Detect which cell encompasses the target text, then output its (X, Y) center coordinate. 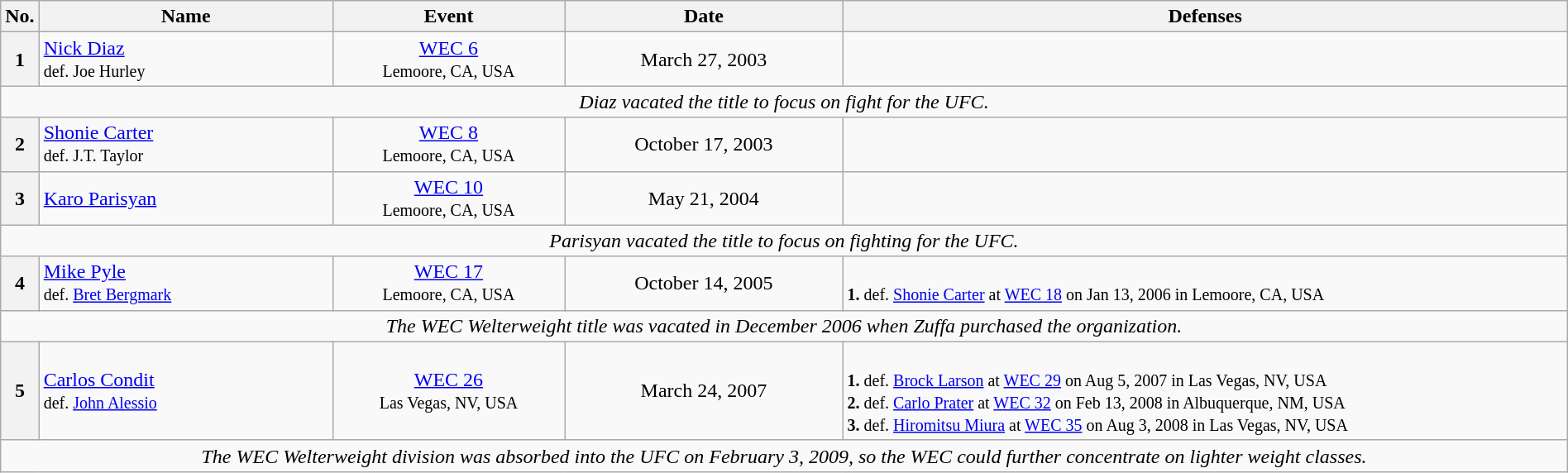
4 (20, 283)
March 24, 2007 (704, 390)
Mike Pyledef. Bret Bergmark (185, 283)
The WEC Welterweight division was absorbed into the UFC on February 3, 2009, so the WEC could further concentrate on lighter weight classes. (784, 456)
No. (20, 17)
2 (20, 144)
1. def. Shonie Carter at WEC 18 on Jan 13, 2006 in Lemoore, CA, USA (1205, 283)
Carlos Conditdef. John Alessio (185, 390)
October 14, 2005 (704, 283)
Diaz vacated the title to focus on fight for the UFC. (784, 102)
Karo Parisyan (185, 198)
March 27, 2003 (704, 60)
Name (185, 17)
WEC 8 Lemoore, CA, USA (448, 144)
Nick Diazdef. Joe Hurley (185, 60)
Defenses (1205, 17)
WEC 10 Lemoore, CA, USA (448, 198)
Parisyan vacated the title to focus on fighting for the UFC. (784, 241)
1 (20, 60)
October 17, 2003 (704, 144)
Shonie Carterdef. J.T. Taylor (185, 144)
May 21, 2004 (704, 198)
WEC 26 Las Vegas, NV, USA (448, 390)
3 (20, 198)
Date (704, 17)
WEC 6 Lemoore, CA, USA (448, 60)
The WEC Welterweight title was vacated in December 2006 when Zuffa purchased the organization. (784, 326)
WEC 17 Lemoore, CA, USA (448, 283)
5 (20, 390)
Event (448, 17)
